Detect which cell encompasses the target text, then output its [x, y] center coordinate. 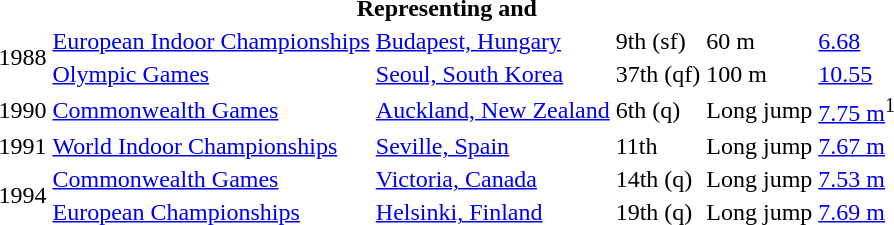
World Indoor Championships [211, 146]
Seville, Spain [492, 146]
European Indoor Championships [211, 41]
6th (q) [658, 110]
Seoul, South Korea [492, 74]
9th (sf) [658, 41]
Auckland, New Zealand [492, 110]
37th (qf) [658, 74]
11th [658, 146]
100 m [760, 74]
Victoria, Canada [492, 179]
60 m [760, 41]
Olympic Games [211, 74]
Budapest, Hungary [492, 41]
14th (q) [658, 179]
